For the text-containing cell, return its midpoint in [x, y] coordinate format. 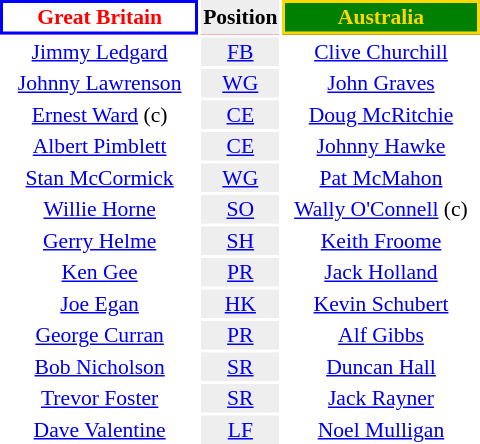
Jack Holland [381, 272]
Trevor Foster [100, 398]
Ernest Ward (c) [100, 114]
Keith Froome [381, 240]
Alf Gibbs [381, 335]
Noel Mulligan [381, 430]
SO [240, 209]
Duncan Hall [381, 366]
Position [240, 17]
Stan McCormick [100, 178]
LF [240, 430]
Great Britain [100, 17]
Pat McMahon [381, 178]
Ken Gee [100, 272]
Jimmy Ledgard [100, 52]
John Graves [381, 83]
Doug McRitchie [381, 114]
Kevin Schubert [381, 304]
Bob Nicholson [100, 366]
FB [240, 52]
Australia [381, 17]
Joe Egan [100, 304]
George Curran [100, 335]
Dave Valentine [100, 430]
Gerry Helme [100, 240]
Clive Churchill [381, 52]
Albert Pimblett [100, 146]
Johnny Hawke [381, 146]
Willie Horne [100, 209]
Jack Rayner [381, 398]
SH [240, 240]
HK [240, 304]
Johnny Lawrenson [100, 83]
Wally O'Connell (c) [381, 209]
